From the cell containing the given text, extract its center point as [X, Y] coordinate. 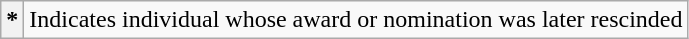
* [12, 20]
Indicates individual whose award or nomination was later rescinded [356, 20]
